Return the [X, Y] coordinate for the center point of the cell that contains the specified text.  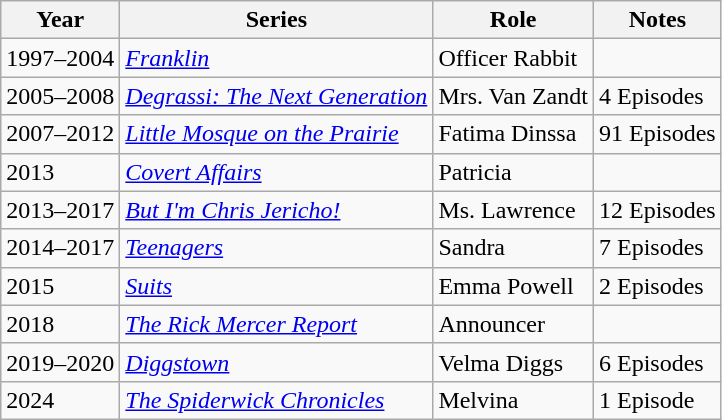
Notes [657, 20]
Diggstown [276, 362]
Mrs. Van Zandt [514, 96]
4 Episodes [657, 96]
The Rick Mercer Report [276, 324]
2 Episodes [657, 286]
Degrassi: The Next Generation [276, 96]
Officer Rabbit [514, 58]
Covert Affairs [276, 172]
1997–2004 [60, 58]
Sandra [514, 248]
2005–2008 [60, 96]
2007–2012 [60, 134]
Emma Powell [514, 286]
1 Episode [657, 400]
Year [60, 20]
The Spiderwick Chronicles [276, 400]
Series [276, 20]
2024 [60, 400]
Announcer [514, 324]
Teenagers [276, 248]
But I'm Chris Jericho! [276, 210]
6 Episodes [657, 362]
2015 [60, 286]
2014–2017 [60, 248]
2013 [60, 172]
7 Episodes [657, 248]
2018 [60, 324]
2013–2017 [60, 210]
Velma Diggs [514, 362]
Patricia [514, 172]
Fatima Dinssa [514, 134]
Role [514, 20]
Melvina [514, 400]
Ms. Lawrence [514, 210]
91 Episodes [657, 134]
Franklin [276, 58]
Little Mosque on the Prairie [276, 134]
Suits [276, 286]
12 Episodes [657, 210]
2019–2020 [60, 362]
